Extract the [x, y] coordinate from the center of the cell holding the provided text.  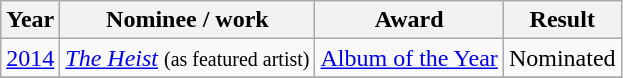
Album of the Year [409, 58]
Year [30, 20]
The Heist (as featured artist) [188, 58]
Nominee / work [188, 20]
2014 [30, 58]
Result [562, 20]
Nominated [562, 58]
Award [409, 20]
